Find where the given text appears and provide that cell's center as (X, Y) coordinate. 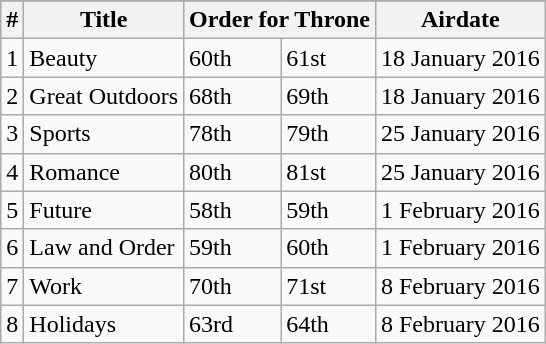
4 (12, 172)
Holidays (104, 324)
79th (328, 134)
63rd (232, 324)
Beauty (104, 58)
7 (12, 286)
58th (232, 210)
6 (12, 248)
Order for Throne (280, 20)
Airdate (460, 20)
3 (12, 134)
Future (104, 210)
# (12, 20)
Work (104, 286)
1 (12, 58)
78th (232, 134)
5 (12, 210)
Title (104, 20)
8 (12, 324)
68th (232, 96)
2 (12, 96)
Law and Order (104, 248)
Sports (104, 134)
81st (328, 172)
70th (232, 286)
Romance (104, 172)
71st (328, 286)
64th (328, 324)
61st (328, 58)
Great Outdoors (104, 96)
80th (232, 172)
69th (328, 96)
